Extract the [X, Y] coordinate from the center of the cell holding the provided text.  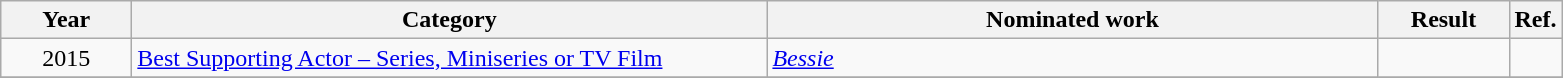
Ref. [1536, 20]
Category [450, 20]
Year [66, 20]
Nominated work [1072, 20]
2015 [66, 58]
Result [1444, 20]
Bessie [1072, 58]
Best Supporting Actor – Series, Miniseries or TV Film [450, 58]
